Output the (X, Y) coordinate of the center of the cell containing the given text.  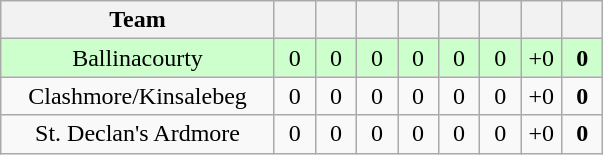
St. Declan's Ardmore (138, 134)
Clashmore/Kinsalebeg (138, 96)
Ballinacourty (138, 58)
Team (138, 20)
